Extract the (x, y) coordinate from the center of the cell holding the provided text.  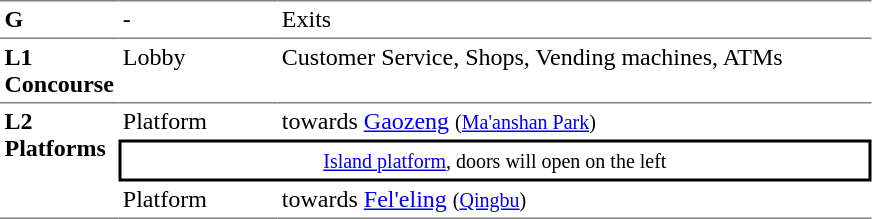
- (198, 19)
G (59, 19)
Customer Service, Shops, Vending machines, ATMs (574, 71)
Lobby (198, 71)
Island platform, doors will open on the left (494, 161)
Exits (574, 19)
Platform (198, 122)
L1Concourse (59, 71)
towards Gaozeng (Ma'anshan Park) (574, 122)
